Return the [X, Y] coordinate for the center point of the cell that contains the specified text.  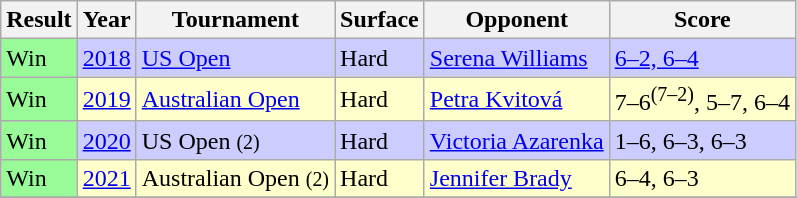
Jennifer Brady [516, 178]
1–6, 6–3, 6–3 [702, 140]
6–2, 6–4 [702, 58]
2018 [106, 58]
2021 [106, 178]
Year [106, 20]
2019 [106, 100]
Opponent [516, 20]
US Open [235, 58]
Score [702, 20]
Victoria Azarenka [516, 140]
6–4, 6–3 [702, 178]
Result [39, 20]
Serena Williams [516, 58]
Surface [380, 20]
7–6(7–2), 5–7, 6–4 [702, 100]
Australian Open [235, 100]
US Open (2) [235, 140]
Australian Open (2) [235, 178]
2020 [106, 140]
Petra Kvitová [516, 100]
Tournament [235, 20]
